Return the (X, Y) coordinate for the center point of the cell that contains the specified text.  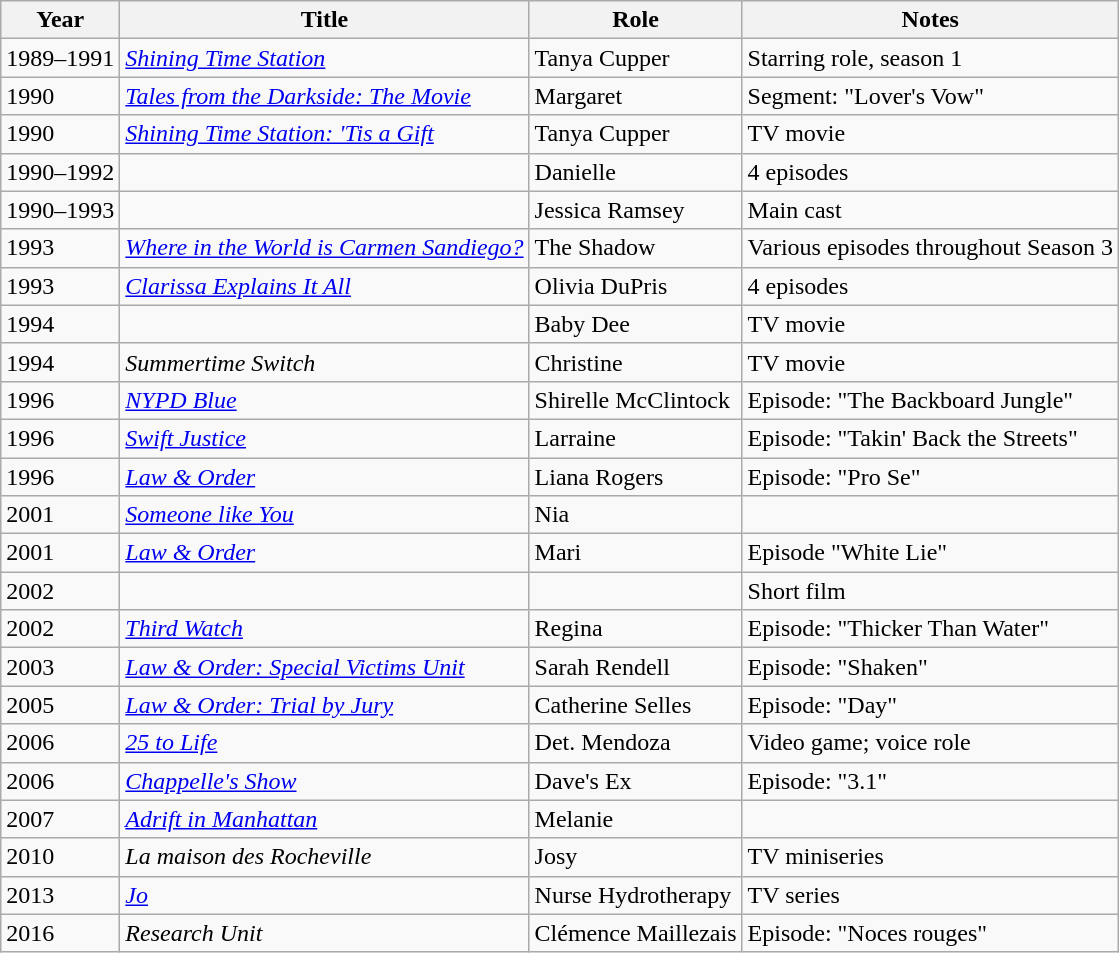
Danielle (636, 172)
Nurse Hydrotherapy (636, 895)
Law & Order: Trial by Jury (324, 705)
Dave's Ex (636, 781)
Adrift in Manhattan (324, 819)
Margaret (636, 96)
Various episodes throughout Season 3 (930, 248)
Role (636, 20)
Summertime Switch (324, 362)
2005 (60, 705)
Melanie (636, 819)
Episode: "Shaken" (930, 667)
Baby Dee (636, 324)
2013 (60, 895)
Shirelle McClintock (636, 400)
Det. Mendoza (636, 743)
TV miniseries (930, 857)
Mari (636, 553)
2016 (60, 933)
Tales from the Darkside: The Movie (324, 96)
The Shadow (636, 248)
1990–1992 (60, 172)
Year (60, 20)
Notes (930, 20)
Episode: "The Backboard Jungle" (930, 400)
Christine (636, 362)
Third Watch (324, 629)
Someone like You (324, 515)
Episode: "Takin' Back the Streets" (930, 438)
Law & Order: Special Victims Unit (324, 667)
Episode: "Pro Se" (930, 477)
1990–1993 (60, 210)
Jo (324, 895)
NYPD Blue (324, 400)
Main cast (930, 210)
Title (324, 20)
Swift Justice (324, 438)
Jessica Ramsey (636, 210)
Josy (636, 857)
Episode: "Thicker Than Water" (930, 629)
25 to Life (324, 743)
2007 (60, 819)
Research Unit (324, 933)
Nia (636, 515)
Where in the World is Carmen Sandiego? (324, 248)
Sarah Rendell (636, 667)
2003 (60, 667)
Short film (930, 591)
TV series (930, 895)
Liana Rogers (636, 477)
Episode: "Noces rouges" (930, 933)
La maison des Rocheville (324, 857)
Shining Time Station: 'Tis a Gift (324, 134)
Catherine Selles (636, 705)
Episode: "Day" (930, 705)
Olivia DuPris (636, 286)
Regina (636, 629)
Starring role, season 1 (930, 58)
Larraine (636, 438)
Video game; voice role (930, 743)
Shining Time Station (324, 58)
1989–1991 (60, 58)
Episode "White Lie" (930, 553)
Episode: "3.1" (930, 781)
Chappelle's Show (324, 781)
Clarissa Explains It All (324, 286)
Clémence Maillezais (636, 933)
2010 (60, 857)
Segment: "Lover's Vow" (930, 96)
